Provide the (X, Y) coordinate of the cell's center where the given text is located.  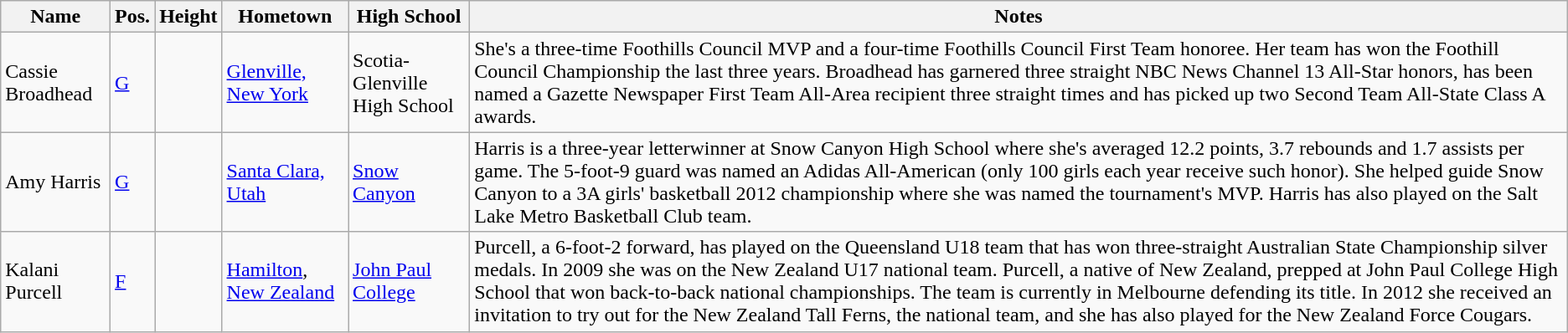
Pos. (132, 17)
F (132, 281)
Hamilton, New Zealand (285, 281)
John Paul College (409, 281)
High School (409, 17)
Amy Harris (55, 182)
Name (55, 17)
Scotia-Glenville High School (409, 82)
Glenville, New York (285, 82)
Snow Canyon (409, 182)
Santa Clara, Utah (285, 182)
Notes (1019, 17)
Kalani Purcell (55, 281)
Hometown (285, 17)
Height (188, 17)
Cassie Broadhead (55, 82)
